Return [x, y] of the center of cell containing provided text 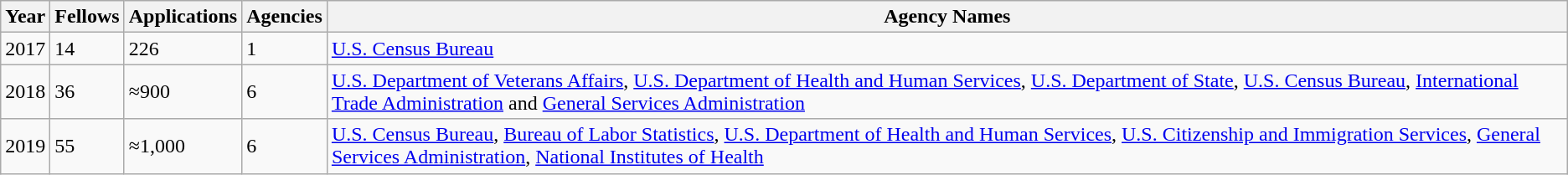
14 [87, 49]
≈1,000 [183, 146]
2018 [25, 92]
1 [285, 49]
U.S. Census Bureau [946, 49]
Applications [183, 17]
2019 [25, 146]
36 [87, 92]
226 [183, 49]
Agencies [285, 17]
Year [25, 17]
≈900 [183, 92]
55 [87, 146]
Agency Names [946, 17]
Fellows [87, 17]
2017 [25, 49]
